Find where the given text appears and provide that cell's center as (x, y) coordinate. 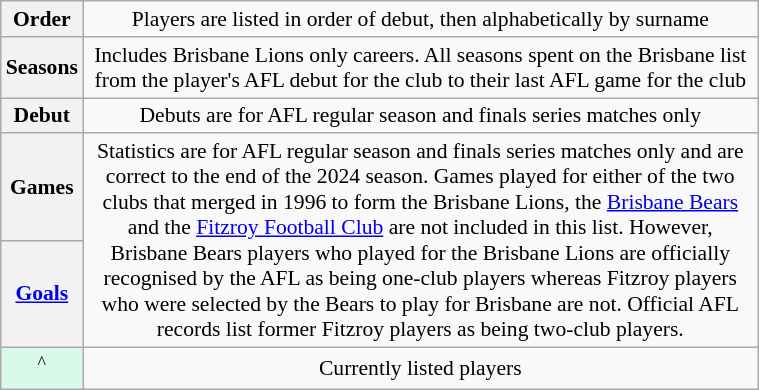
Currently listed players (420, 368)
Debuts are for AFL regular season and finals series matches only (420, 116)
Debut (42, 116)
Seasons (42, 68)
^ (42, 368)
Order (42, 19)
Games (42, 188)
Players are listed in order of debut, then alphabetically by surname (420, 19)
Goals (42, 294)
